Scan for the cell matching the given text and deliver its (x, y) coordinate at center. 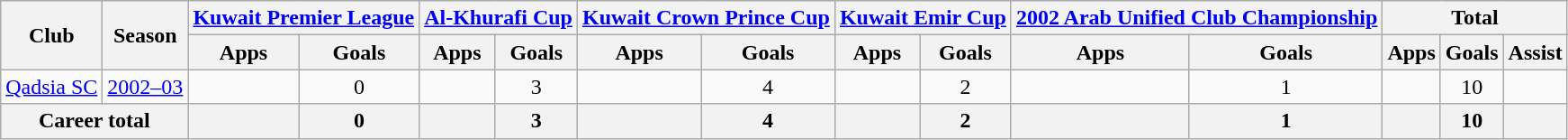
Season (146, 35)
Kuwait Premier League (304, 18)
Kuwait Crown Prince Cup (706, 18)
Total (1474, 18)
Qadsia SC (52, 87)
Career total (95, 121)
2002–03 (146, 87)
Kuwait Emir Cup (923, 18)
Club (52, 35)
2002 Arab Unified Club Championship (1197, 18)
Al-Khurafi Cup (499, 18)
Assist (1536, 52)
